Locate the cell with the specified text and output its (X, Y) center coordinate. 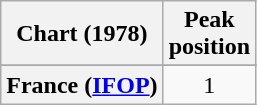
France (IFOP) (82, 85)
Peakposition (209, 34)
1 (209, 85)
Chart (1978) (82, 34)
